Scan for the cell matching the given text and deliver its (X, Y) coordinate at center. 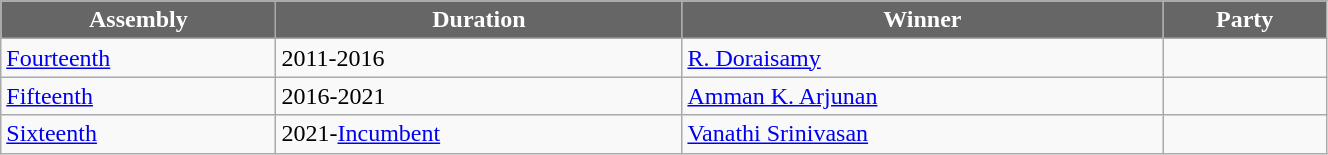
2021-Incumbent (479, 134)
Party (1245, 20)
Sixteenth (138, 134)
R. Doraisamy (922, 58)
Fifteenth (138, 96)
Fourteenth (138, 58)
2011-2016 (479, 58)
2016-2021 (479, 96)
Duration (479, 20)
Amman K. Arjunan (922, 96)
Assembly (138, 20)
Winner (922, 20)
Vanathi Srinivasan (922, 134)
